Search for the cell housing the specified text and yield its (x, y) center coordinate. 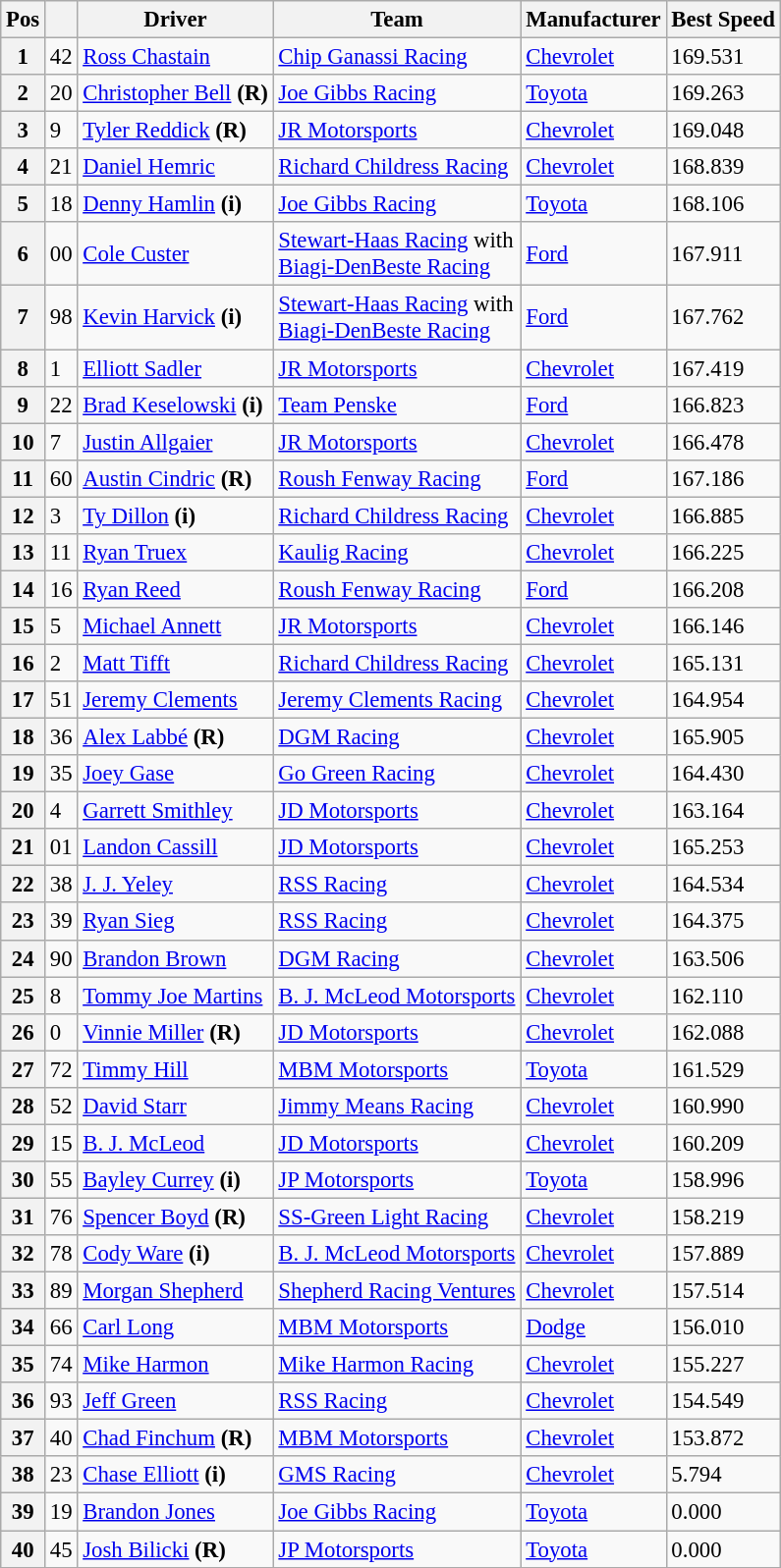
155.227 (723, 1365)
162.110 (723, 996)
165.131 (723, 663)
Ryan Truex (175, 553)
31 (24, 1217)
Cole Custer (175, 253)
14 (24, 589)
158.996 (723, 1180)
GMS Racing (397, 1476)
163.164 (723, 811)
Go Green Racing (397, 774)
Brad Keselowski (i) (175, 405)
Jeff Green (175, 1401)
55 (61, 1180)
93 (61, 1401)
Tyler Reddick (R) (175, 131)
B. J. McLeod (175, 1143)
Joey Gase (175, 774)
Carl Long (175, 1327)
167.911 (723, 253)
90 (61, 958)
Chase Elliott (i) (175, 1476)
52 (61, 1107)
166.823 (723, 405)
J. J. Yeley (175, 885)
Team (397, 20)
Christopher Bell (R) (175, 93)
SS-Green Light Racing (397, 1217)
Vinnie Miller (R) (175, 1032)
37 (24, 1438)
5.794 (723, 1476)
Landon Cassill (175, 847)
165.905 (723, 737)
Best Speed (723, 20)
165.253 (723, 847)
Cody Ware (i) (175, 1254)
161.529 (723, 1069)
Michael Annett (175, 626)
164.375 (723, 922)
168.839 (723, 167)
74 (61, 1365)
33 (24, 1291)
Kaulig Racing (397, 553)
Elliott Sadler (175, 368)
17 (24, 700)
164.534 (723, 885)
60 (61, 478)
Ross Chastain (175, 57)
Jimmy Means Racing (397, 1107)
160.990 (723, 1107)
163.506 (723, 958)
168.106 (723, 204)
167.762 (723, 318)
Austin Cindric (R) (175, 478)
66 (61, 1327)
10 (24, 442)
Shepherd Racing Ventures (397, 1291)
Mike Harmon Racing (397, 1365)
42 (61, 57)
34 (24, 1327)
Matt Tifft (175, 663)
Alex Labbé (R) (175, 737)
Ty Dillon (i) (175, 515)
25 (24, 996)
Chip Ganassi Racing (397, 57)
154.549 (723, 1401)
Driver (175, 20)
78 (61, 1254)
166.208 (723, 589)
169.048 (723, 131)
Justin Allgaier (175, 442)
Garrett Smithley (175, 811)
89 (61, 1291)
24 (24, 958)
Brandon Jones (175, 1512)
169.531 (723, 57)
Tommy Joe Martins (175, 996)
Jeremy Clements Racing (397, 700)
David Starr (175, 1107)
167.186 (723, 478)
72 (61, 1069)
166.146 (723, 626)
164.430 (723, 774)
Dodge (593, 1327)
27 (24, 1069)
00 (61, 253)
Manufacturer (593, 20)
157.514 (723, 1291)
164.954 (723, 700)
Kevin Harvick (i) (175, 318)
Daniel Hemric (175, 167)
28 (24, 1107)
153.872 (723, 1438)
6 (24, 253)
169.263 (723, 93)
45 (61, 1549)
Ryan Sieg (175, 922)
160.209 (723, 1143)
30 (24, 1180)
0 (61, 1032)
Morgan Shepherd (175, 1291)
Chad Finchum (R) (175, 1438)
13 (24, 553)
26 (24, 1032)
Bayley Currey (i) (175, 1180)
Timmy Hill (175, 1069)
158.219 (723, 1217)
Pos (24, 20)
167.419 (723, 368)
51 (61, 700)
12 (24, 515)
98 (61, 318)
166.225 (723, 553)
Denny Hamlin (i) (175, 204)
Josh Bilicki (R) (175, 1549)
162.088 (723, 1032)
29 (24, 1143)
Jeremy Clements (175, 700)
166.885 (723, 515)
Brandon Brown (175, 958)
Team Penske (397, 405)
166.478 (723, 442)
76 (61, 1217)
Spencer Boyd (R) (175, 1217)
01 (61, 847)
Mike Harmon (175, 1365)
Ryan Reed (175, 589)
157.889 (723, 1254)
32 (24, 1254)
156.010 (723, 1327)
